From the cell containing the given text, extract its center point as [x, y] coordinate. 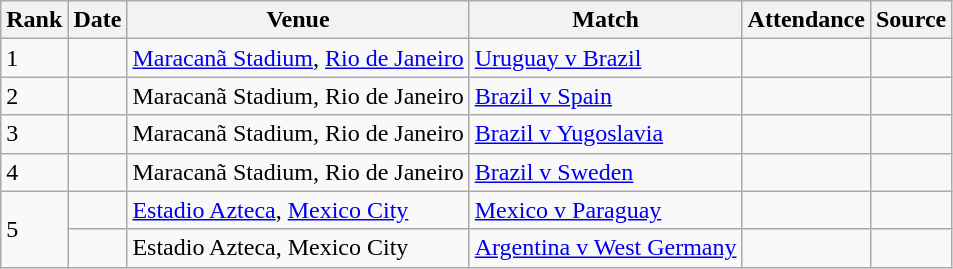
2 [34, 96]
1 [34, 58]
Source [910, 20]
Mexico v Paraguay [606, 210]
3 [34, 134]
Match [606, 20]
Brazil v Spain [606, 96]
Rank [34, 20]
Attendance [806, 20]
Venue [298, 20]
Brazil v Sweden [606, 172]
4 [34, 172]
Date [98, 20]
5 [34, 229]
Uruguay v Brazil [606, 58]
Brazil v Yugoslavia [606, 134]
Argentina v West Germany [606, 248]
